Output the (x, y) coordinate of the center of the cell containing the given text.  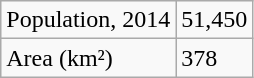
Population, 2014 (88, 20)
51,450 (214, 20)
378 (214, 58)
Area (km²) (88, 58)
